Scan for the cell matching the given text and deliver its [X, Y] coordinate at center. 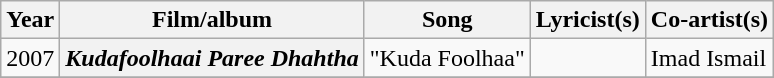
Film/album [212, 20]
Co-artist(s) [709, 20]
Imad Ismail [709, 58]
Song [447, 20]
Year [30, 20]
Kudafoolhaai Paree Dhahtha [212, 58]
"Kuda Foolhaa" [447, 58]
2007 [30, 58]
Lyricist(s) [588, 20]
